Return (x, y) of the center of cell containing provided text 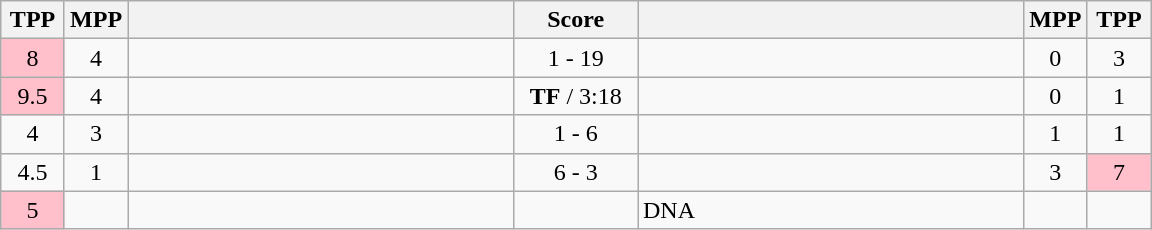
7 (1119, 172)
6 - 3 (576, 172)
Score (576, 20)
4.5 (33, 172)
5 (33, 210)
1 - 6 (576, 134)
9.5 (33, 96)
TF / 3:18 (576, 96)
DNA (831, 210)
8 (33, 58)
1 - 19 (576, 58)
